Determine the [X, Y] coordinate at the center of the cell enclosing the given text.  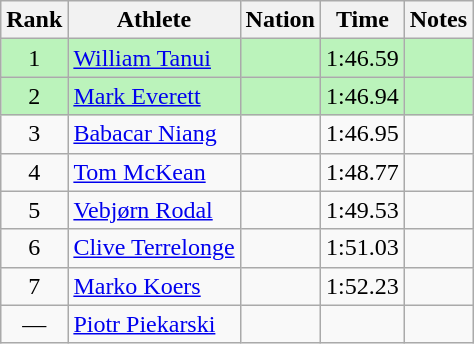
1:48.77 [362, 172]
Time [362, 20]
Vebjørn Rodal [154, 210]
1:46.95 [362, 134]
7 [34, 286]
1 [34, 58]
1:52.23 [362, 286]
Tom McKean [154, 172]
3 [34, 134]
Babacar Niang [154, 134]
4 [34, 172]
1:46.59 [362, 58]
Athlete [154, 20]
1:51.03 [362, 248]
Clive Terrelonge [154, 248]
1:46.94 [362, 96]
5 [34, 210]
— [34, 324]
Marko Koers [154, 286]
6 [34, 248]
1:49.53 [362, 210]
Piotr Piekarski [154, 324]
Mark Everett [154, 96]
Rank [34, 20]
Notes [438, 20]
William Tanui [154, 58]
2 [34, 96]
Nation [280, 20]
